Scan for the cell matching the given text and deliver its (X, Y) coordinate at center. 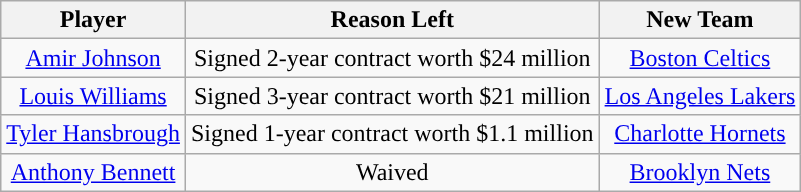
New Team (700, 20)
Signed 1-year contract worth $1.1 million (392, 134)
Player (94, 20)
Los Angeles Lakers (700, 96)
Waived (392, 172)
Amir Johnson (94, 58)
Signed 3-year contract worth $21 million (392, 96)
Anthony Bennett (94, 172)
Boston Celtics (700, 58)
Signed 2-year contract worth $24 million (392, 58)
Brooklyn Nets (700, 172)
Charlotte Hornets (700, 134)
Tyler Hansbrough (94, 134)
Louis Williams (94, 96)
Reason Left (392, 20)
